Identify which cell holds the provided text, then report its [x, y] central coordinate. 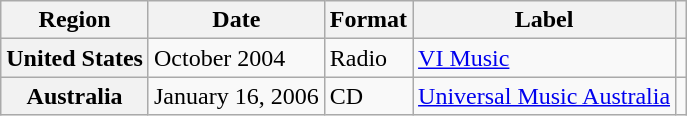
Australia [75, 96]
January 16, 2006 [236, 96]
October 2004 [236, 58]
Universal Music Australia [544, 96]
Region [75, 20]
CD [368, 96]
Radio [368, 58]
Format [368, 20]
United States [75, 58]
VI Music [544, 58]
Label [544, 20]
Date [236, 20]
